Identify which cell holds the provided text, then report its (x, y) central coordinate. 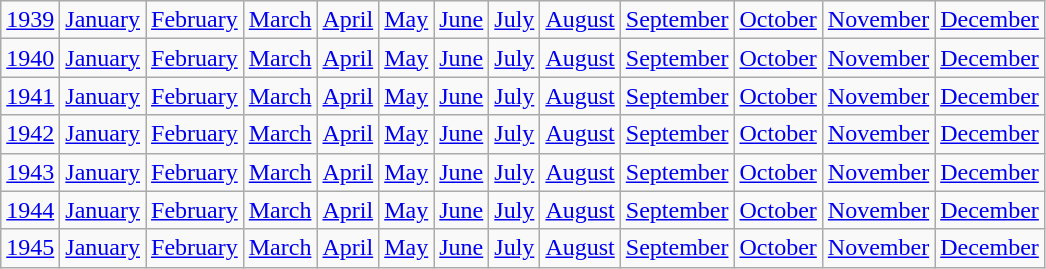
1939 (30, 20)
1944 (30, 210)
1940 (30, 58)
1942 (30, 134)
1943 (30, 172)
1941 (30, 96)
1945 (30, 248)
